Scan for the cell matching the given text and deliver its [x, y] coordinate at center. 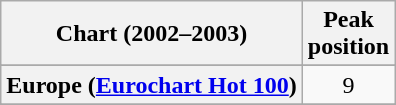
Peakposition [348, 34]
Europe (Eurochart Hot 100) [152, 85]
Chart (2002–2003) [152, 34]
9 [348, 85]
